Return the [x, y] coordinate for the center point of the cell that contains the specified text.  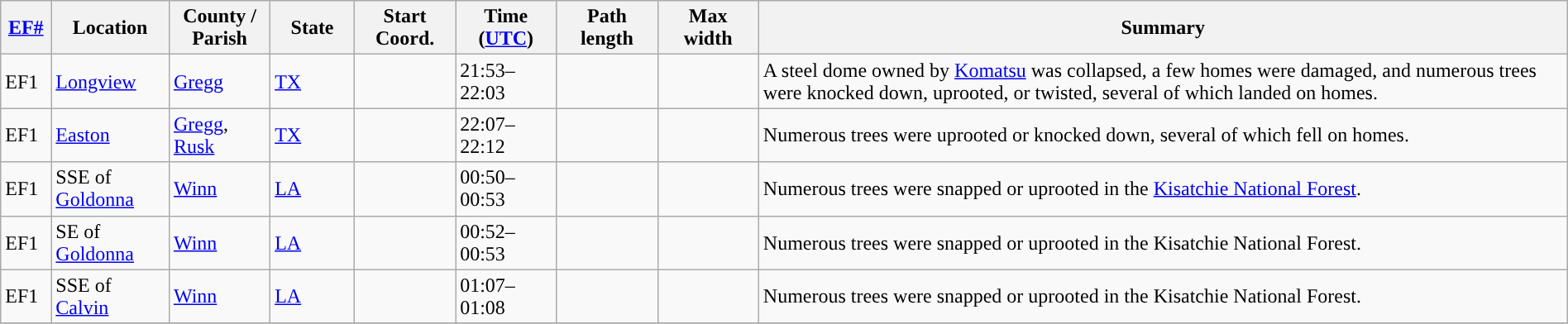
SSE of Goldonna [111, 188]
SSE of Calvin [111, 296]
Gregg [219, 81]
22:07–22:12 [506, 136]
Numerous trees were uprooted or knocked down, several of which fell on homes. [1163, 136]
County / Parish [219, 28]
01:07–01:08 [506, 296]
21:53–22:03 [506, 81]
Summary [1163, 28]
Max width [708, 28]
Gregg, Rusk [219, 136]
Longview [111, 81]
00:50–00:53 [506, 188]
Easton [111, 136]
Path length [607, 28]
Start Coord. [404, 28]
00:52–00:53 [506, 243]
SE of Goldonna [111, 243]
Location [111, 28]
EF# [26, 28]
State [313, 28]
Time (UTC) [506, 28]
